Detect which cell encompasses the target text, then output its [X, Y] center coordinate. 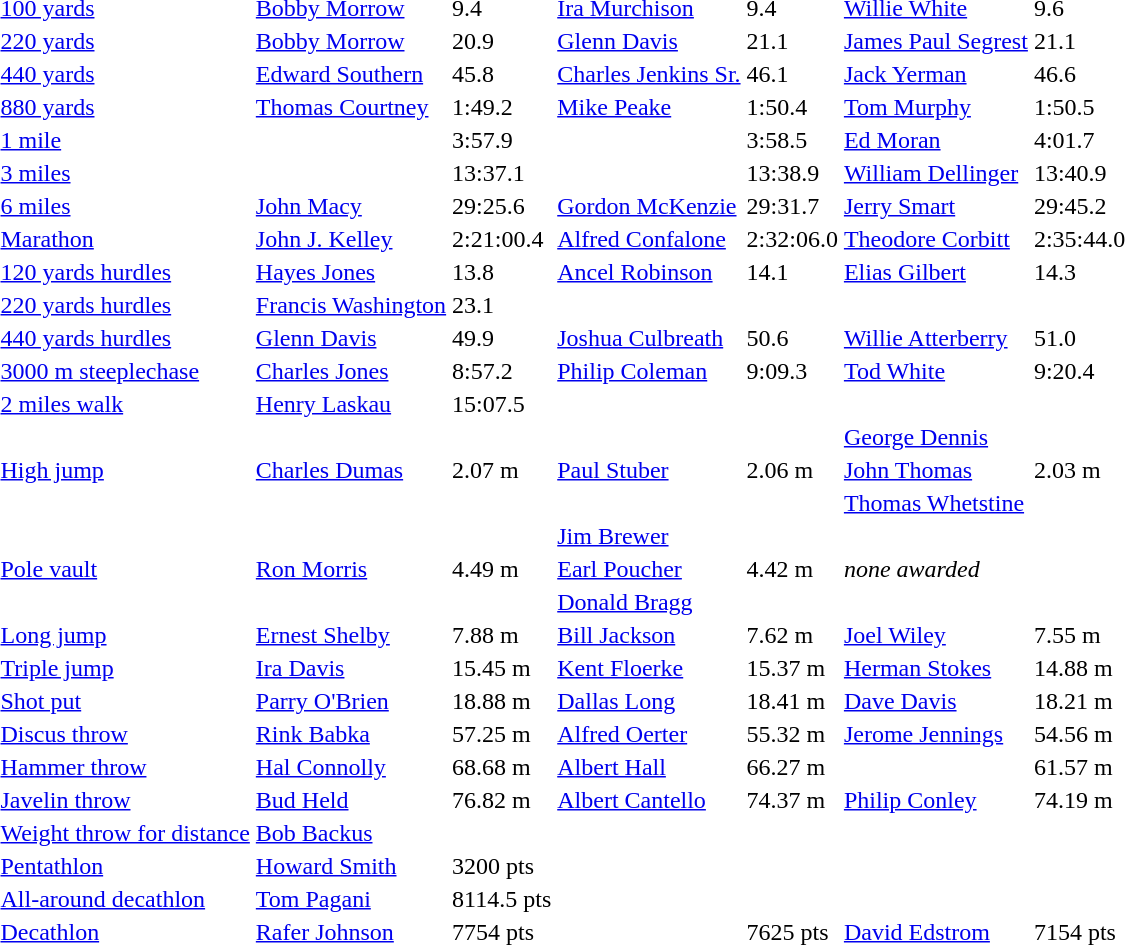
Elias Gilbert [936, 272]
Philip Conley [936, 800]
7.88 m [502, 635]
Francis Washington [350, 305]
Kent Floerke [649, 668]
Paul Stuber [649, 470]
Ancel Robinson [649, 272]
2.07 m [502, 470]
76.82 m [502, 800]
1:50.4 [792, 107]
Gordon McKenzie [649, 206]
Ernest Shelby [350, 635]
23.1 [502, 305]
Mike Peake [649, 107]
George Dennis [936, 437]
Tom Pagani [350, 899]
15:07.5 [502, 404]
66.27 m [792, 767]
John Thomas [936, 470]
Bob Backus [350, 833]
Dallas Long [649, 701]
3:57.9 [502, 140]
Tod White [936, 371]
74.37 m [792, 800]
Jack Yerman [936, 74]
Hal Connolly [350, 767]
9:09.3 [792, 371]
Jerome Jennings [936, 734]
2.06 m [792, 470]
Edward Southern [350, 74]
13:38.9 [792, 173]
7.62 m [792, 635]
Donald Bragg [649, 602]
8:57.2 [502, 371]
13:37.1 [502, 173]
20.9 [502, 41]
Herman Stokes [936, 668]
Bobby Morrow [350, 41]
William Dellinger [936, 173]
Jim Brewer [649, 536]
John J. Kelley [350, 239]
2:32:06.0 [792, 239]
Ron Morris [350, 569]
Parry O'Brien [350, 701]
57.25 m [502, 734]
13.8 [502, 272]
15.45 m [502, 668]
49.9 [502, 338]
Ira Davis [350, 668]
Alfred Confalone [649, 239]
8114.5 pts [502, 899]
Bill Jackson [649, 635]
29:25.6 [502, 206]
29:31.7 [792, 206]
50.6 [792, 338]
2:21:00.4 [502, 239]
Earl Poucher [649, 569]
Henry Laskau [350, 404]
3:58.5 [792, 140]
18.41 m [792, 701]
John Macy [350, 206]
Dave Davis [936, 701]
Albert Cantello [649, 800]
Charles Jones [350, 371]
3200 pts [502, 866]
Jerry Smart [936, 206]
45.8 [502, 74]
Howard Smith [350, 866]
Joel Wiley [936, 635]
Tom Murphy [936, 107]
4.49 m [502, 569]
4.42 m [792, 569]
14.1 [792, 272]
Philip Coleman [649, 371]
Charles Dumas [350, 470]
Theodore Corbitt [936, 239]
Hayes Jones [350, 272]
21.1 [792, 41]
18.88 m [502, 701]
Rink Babka [350, 734]
Thomas Courtney [350, 107]
Bud Held [350, 800]
46.1 [792, 74]
Ed Moran [936, 140]
Joshua Culbreath [649, 338]
15.37 m [792, 668]
James Paul Segrest [936, 41]
1:49.2 [502, 107]
68.68 m [502, 767]
Alfred Oerter [649, 734]
Albert Hall [649, 767]
Willie Atterberry [936, 338]
Charles Jenkins Sr. [649, 74]
Thomas Whetstine [936, 503]
55.32 m [792, 734]
